Scan for the cell matching the given text and deliver its [X, Y] coordinate at center. 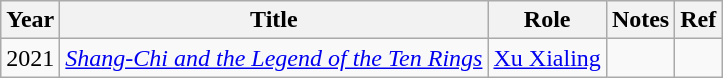
Xu Xialing [547, 58]
Role [547, 20]
Notes [640, 20]
2021 [30, 58]
Ref [698, 20]
Year [30, 20]
Title [274, 20]
Shang-Chi and the Legend of the Ten Rings [274, 58]
